Detect which cell encompasses the target text, then output its (x, y) center coordinate. 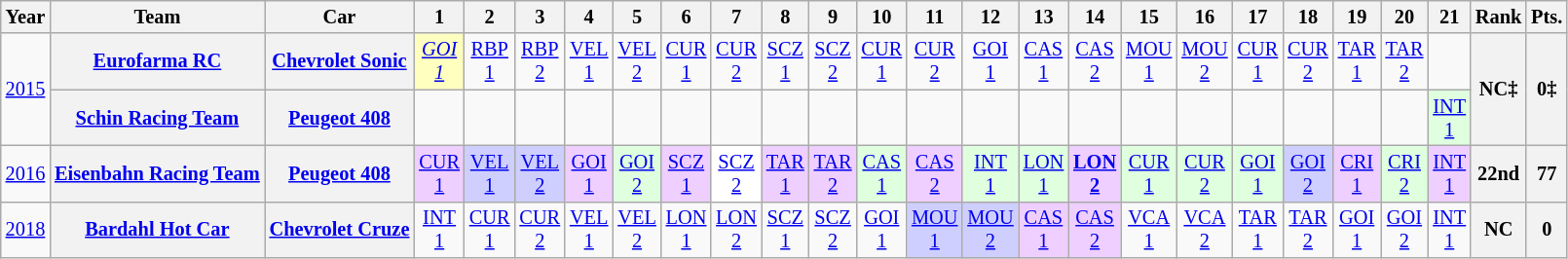
Eisenbahn Racing Team (157, 173)
20 (1404, 17)
Rank (1498, 17)
2018 (25, 230)
3 (540, 17)
77 (1547, 173)
21 (1449, 17)
NC‡ (1498, 90)
17 (1258, 17)
VCA2 (1204, 230)
0 (1547, 230)
0‡ (1547, 90)
6 (687, 17)
2015 (25, 90)
Car (340, 17)
8 (785, 17)
1 (439, 17)
NC (1498, 230)
Pts. (1547, 17)
12 (989, 17)
RBP2 (540, 61)
Chevrolet Sonic (340, 61)
2016 (25, 173)
18 (1308, 17)
Schin Racing Team (157, 118)
Bardahl Hot Car (157, 230)
Eurofarma RC (157, 61)
15 (1149, 17)
VCA1 (1149, 230)
Team (157, 17)
Chevrolet Cruze (340, 230)
13 (1044, 17)
11 (935, 17)
5 (637, 17)
9 (834, 17)
22nd (1498, 173)
7 (736, 17)
CRI2 (1404, 173)
16 (1204, 17)
2 (490, 17)
Year (25, 17)
19 (1358, 17)
10 (881, 17)
RBP1 (490, 61)
4 (588, 17)
CRI1 (1358, 173)
14 (1095, 17)
